Provide the (x, y) coordinate of the cell's center where the given text is located.  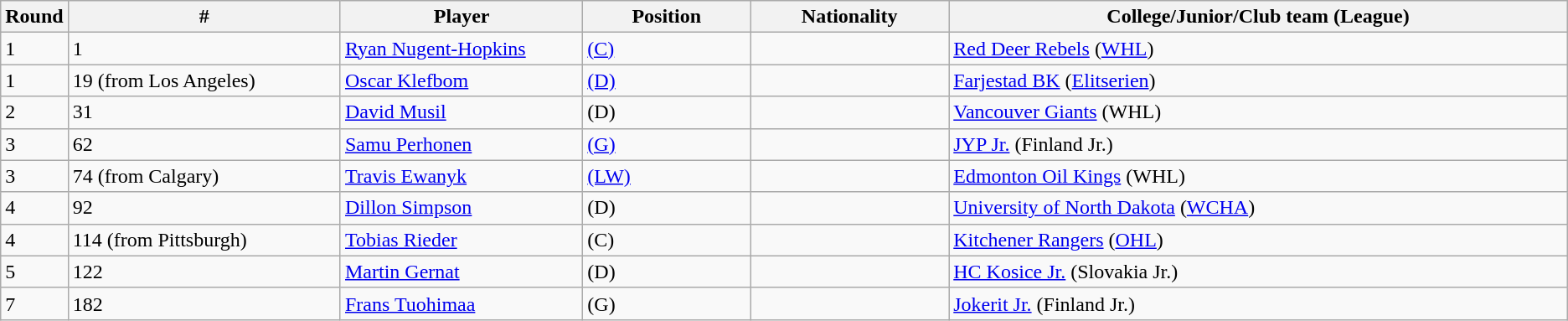
122 (204, 272)
Nationality (849, 17)
31 (204, 112)
Vancouver Giants (WHL) (1258, 112)
Position (667, 17)
7 (34, 303)
Jokerit Jr. (Finland Jr.) (1258, 303)
2 (34, 112)
Samu Perhonen (461, 144)
# (204, 17)
Tobias Rieder (461, 240)
Oscar Klefbom (461, 80)
19 (from Los Angeles) (204, 80)
Red Deer Rebels (WHL) (1258, 49)
114 (from Pittsburgh) (204, 240)
(LW) (667, 176)
74 (from Calgary) (204, 176)
Ryan Nugent-Hopkins (461, 49)
Edmonton Oil Kings (WHL) (1258, 176)
62 (204, 144)
JYP Jr. (Finland Jr.) (1258, 144)
College/Junior/Club team (League) (1258, 17)
5 (34, 272)
Player (461, 17)
Martin Gernat (461, 272)
Travis Ewanyk (461, 176)
Dillon Simpson (461, 208)
HC Kosice Jr. (Slovakia Jr.) (1258, 272)
University of North Dakota (WCHA) (1258, 208)
182 (204, 303)
Kitchener Rangers (OHL) (1258, 240)
David Musil (461, 112)
92 (204, 208)
Farjestad BK (Elitserien) (1258, 80)
Frans Tuohimaa (461, 303)
Round (34, 17)
